Pinpoint the cell where the given text exists, returning its (x, y) midpoint coordinate. 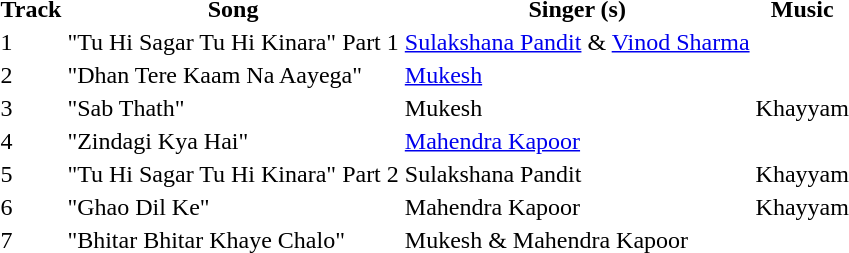
"Ghao Dil Ke" (233, 207)
Sulakshana Pandit & Vinod Sharma (577, 42)
"Tu Hi Sagar Tu Hi Kinara" Part 2 (233, 174)
"Tu Hi Sagar Tu Hi Kinara" Part 1 (233, 42)
"Sab Thath" (233, 108)
"Dhan Tere Kaam Na Aayega" (233, 75)
Sulakshana Pandit (577, 174)
"Zindagi Kya Hai" (233, 141)
